Provide the (X, Y) coordinate of the cell's center where the given text is located.  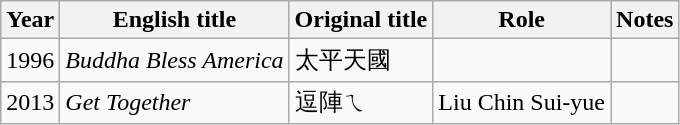
Buddha Bless America (174, 60)
English title (174, 20)
太平天國 (361, 60)
逗陣ㄟ (361, 102)
Notes (645, 20)
Role (522, 20)
2013 (30, 102)
1996 (30, 60)
Liu Chin Sui-yue (522, 102)
Year (30, 20)
Original title (361, 20)
Get Together (174, 102)
